Determine the (x, y) coordinate at the center of the cell enclosing the given text.  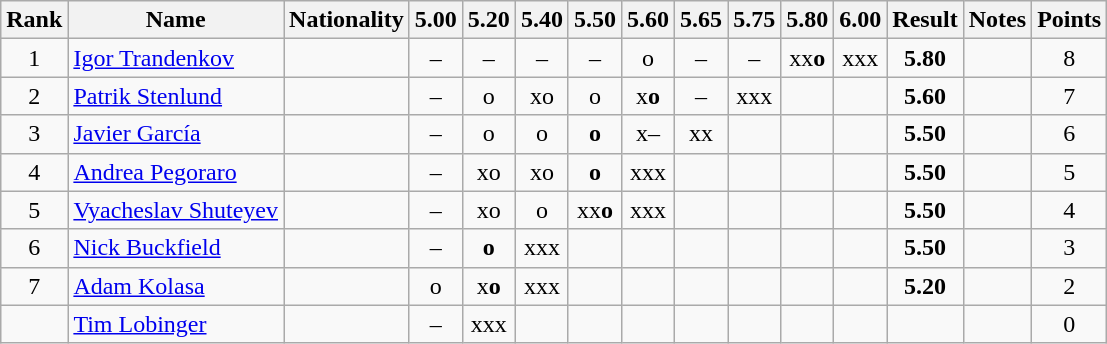
5.40 (542, 20)
Javier García (176, 134)
xx (702, 134)
8 (1070, 58)
Igor Trandenkov (176, 58)
Rank (34, 20)
1 (34, 58)
x– (648, 134)
0 (1070, 324)
6.00 (860, 20)
Adam Kolasa (176, 286)
Vyacheslav Shuteyev (176, 210)
Result (925, 20)
Patrik Stenlund (176, 96)
Nick Buckfield (176, 248)
Tim Lobinger (176, 324)
5.00 (436, 20)
5.75 (754, 20)
Andrea Pegoraro (176, 172)
Points (1070, 20)
Nationality (347, 20)
Name (176, 20)
5.65 (702, 20)
Notes (997, 20)
